Extract the [x, y] coordinate from the center of the cell holding the provided text.  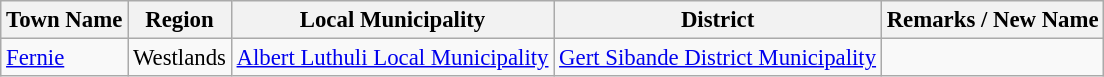
Albert Luthuli Local Municipality [392, 58]
Westlands [180, 58]
District [718, 20]
Fernie [64, 58]
Town Name [64, 20]
Local Municipality [392, 20]
Gert Sibande District Municipality [718, 58]
Remarks / New Name [992, 20]
Region [180, 20]
